Find where the given text appears and provide that cell's center as (x, y) coordinate. 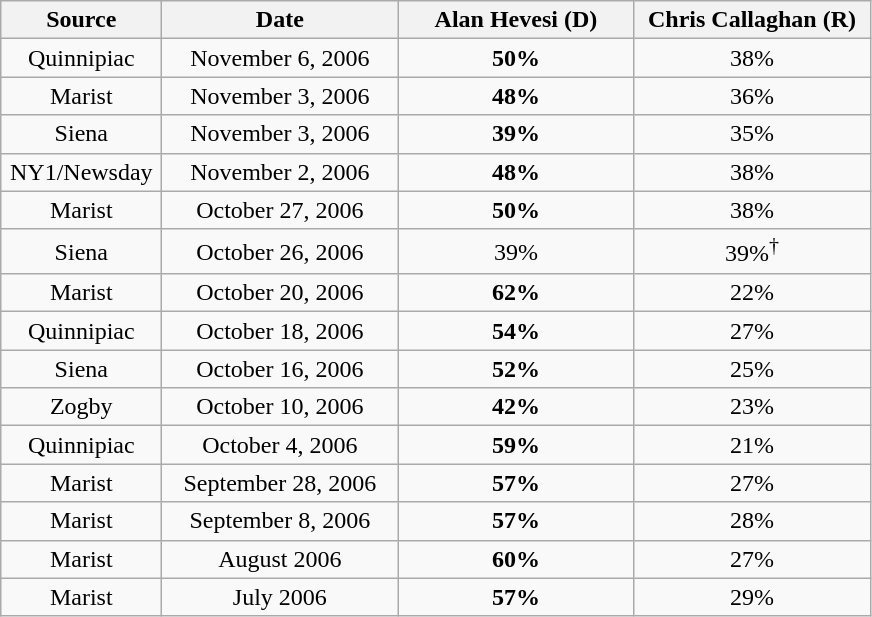
Zogby (82, 407)
September 28, 2006 (280, 483)
August 2006 (280, 559)
Source (82, 20)
29% (752, 597)
52% (516, 369)
October 16, 2006 (280, 369)
36% (752, 96)
July 2006 (280, 597)
October 27, 2006 (280, 210)
60% (516, 559)
October 26, 2006 (280, 252)
39%† (752, 252)
September 8, 2006 (280, 521)
62% (516, 293)
25% (752, 369)
28% (752, 521)
October 18, 2006 (280, 331)
Chris Callaghan (R) (752, 20)
54% (516, 331)
22% (752, 293)
November 6, 2006 (280, 58)
November 2, 2006 (280, 172)
Date (280, 20)
35% (752, 134)
42% (516, 407)
October 4, 2006 (280, 445)
October 10, 2006 (280, 407)
NY1/Newsday (82, 172)
23% (752, 407)
October 20, 2006 (280, 293)
59% (516, 445)
21% (752, 445)
Alan Hevesi (D) (516, 20)
